Detect which cell encompasses the target text, then output its [X, Y] center coordinate. 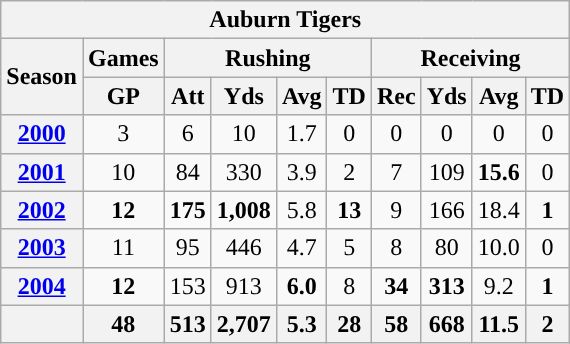
5.8 [302, 210]
166 [446, 210]
2003 [42, 248]
10.0 [498, 248]
Rec [396, 96]
3 [123, 134]
2001 [42, 172]
Receiving [470, 58]
Season [42, 77]
GP [123, 96]
7 [396, 172]
Games [123, 58]
1.7 [302, 134]
513 [188, 324]
58 [396, 324]
5.3 [302, 324]
153 [188, 286]
95 [188, 248]
175 [188, 210]
3.9 [302, 172]
6 [188, 134]
446 [244, 248]
2000 [42, 134]
13 [349, 210]
913 [244, 286]
18.4 [498, 210]
48 [123, 324]
11.5 [498, 324]
11 [123, 248]
2,707 [244, 324]
Rushing [268, 58]
9.2 [498, 286]
2004 [42, 286]
1,008 [244, 210]
4.7 [302, 248]
6.0 [302, 286]
15.6 [498, 172]
330 [244, 172]
Att [188, 96]
2002 [42, 210]
Auburn Tigers [286, 20]
34 [396, 286]
5 [349, 248]
9 [396, 210]
80 [446, 248]
109 [446, 172]
84 [188, 172]
313 [446, 286]
668 [446, 324]
28 [349, 324]
